For the text-containing cell, return its midpoint in [x, y] coordinate format. 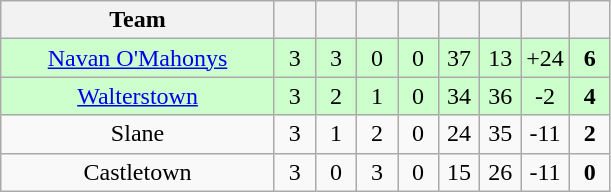
4 [590, 96]
37 [460, 58]
15 [460, 172]
13 [500, 58]
Navan O'Mahonys [138, 58]
Walterstown [138, 96]
34 [460, 96]
Team [138, 20]
35 [500, 134]
Castletown [138, 172]
24 [460, 134]
6 [590, 58]
26 [500, 172]
+24 [546, 58]
Slane [138, 134]
-2 [546, 96]
36 [500, 96]
